Provide the [X, Y] coordinate of the cell's center where the given text is located.  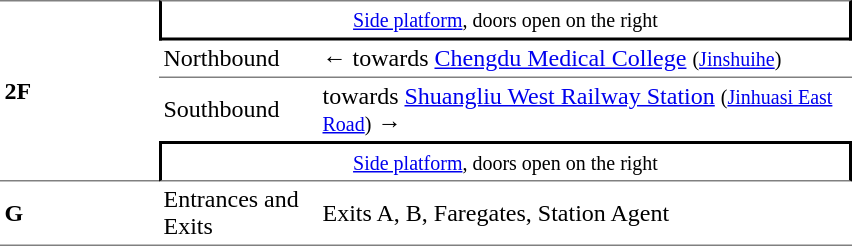
Entrances and Exits [238, 214]
towards Shuangliu West Railway Station (Jinhuasi East Road) → [585, 110]
← towards Chengdu Medical College (Jinshuihe) [585, 59]
Southbound [238, 110]
Exits A, B, Faregates, Station Agent [585, 214]
Northbound [238, 59]
2F [80, 91]
G [80, 214]
